Identify which cell holds the provided text, then report its (X, Y) central coordinate. 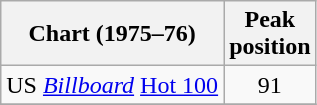
91 (270, 85)
US Billboard Hot 100 (112, 85)
Chart (1975–76) (112, 34)
Peakposition (270, 34)
